Return [X, Y] of the center of cell containing provided text 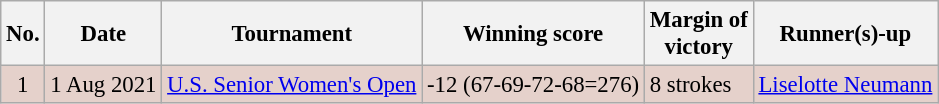
Winning score [534, 34]
Date [104, 34]
1 Aug 2021 [104, 85]
U.S. Senior Women's Open [292, 85]
Margin ofvictory [698, 34]
-12 (67-69-72-68=276) [534, 85]
1 [23, 85]
Runner(s)-up [846, 34]
Tournament [292, 34]
Liselotte Neumann [846, 85]
8 strokes [698, 85]
No. [23, 34]
